For the text-containing cell, return its midpoint in [x, y] coordinate format. 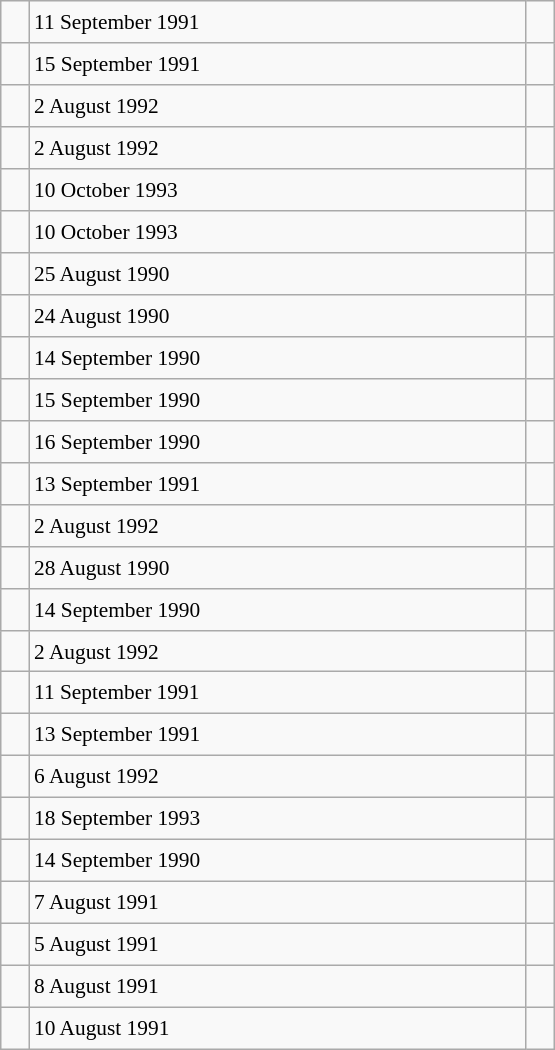
15 September 1990 [278, 399]
5 August 1991 [278, 945]
8 August 1991 [278, 986]
25 August 1990 [278, 274]
28 August 1990 [278, 567]
10 August 1991 [278, 1028]
16 September 1990 [278, 441]
15 September 1991 [278, 64]
24 August 1990 [278, 316]
18 September 1993 [278, 819]
7 August 1991 [278, 903]
6 August 1992 [278, 777]
